Locate the cell with the specified text and output its (X, Y) center coordinate. 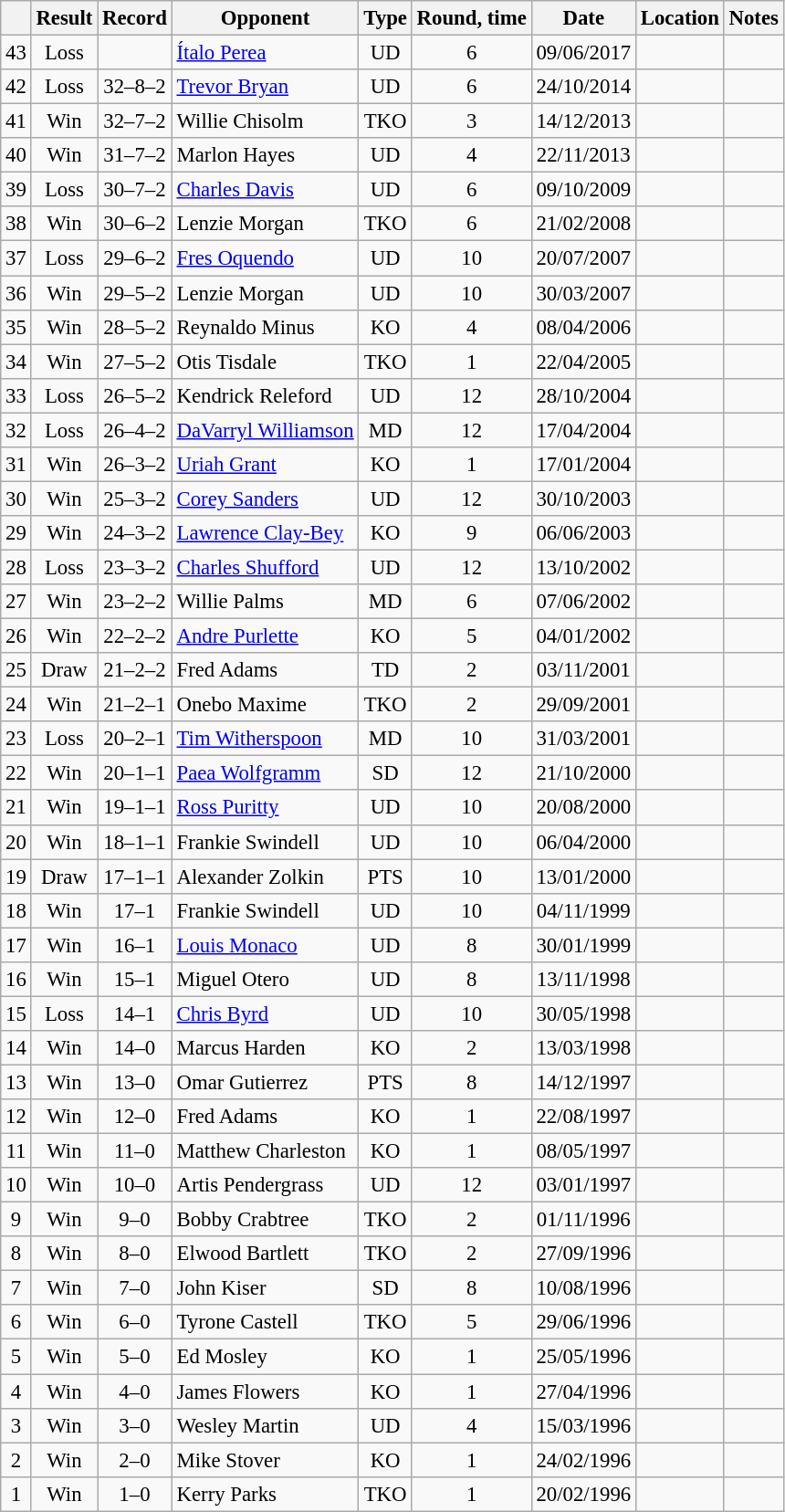
08/04/2006 (583, 327)
06/04/2000 (583, 842)
27 (16, 602)
30/01/1999 (583, 945)
24/02/1996 (583, 1460)
09/10/2009 (583, 190)
16 (16, 980)
36 (16, 293)
Omar Gutierrez (265, 1082)
Wesley Martin (265, 1425)
20/08/2000 (583, 808)
7–0 (135, 1288)
01/11/1996 (583, 1220)
15/03/1996 (583, 1425)
33 (16, 395)
26–3–2 (135, 465)
Round, time (471, 18)
Notes (754, 18)
20/02/1996 (583, 1494)
37 (16, 258)
24 (16, 705)
3–0 (135, 1425)
13/03/1998 (583, 1048)
DaVarryl Williamson (265, 430)
13/01/2000 (583, 877)
Tyrone Castell (265, 1323)
4–0 (135, 1391)
09/06/2017 (583, 53)
30/10/2003 (583, 499)
29 (16, 533)
14/12/2013 (583, 121)
Willie Chisolm (265, 121)
17–1 (135, 910)
42 (16, 87)
6–0 (135, 1323)
Ross Puritty (265, 808)
Charles Davis (265, 190)
Record (135, 18)
30–6–2 (135, 224)
Kerry Parks (265, 1494)
Result (64, 18)
Fres Oquendo (265, 258)
23 (16, 739)
14–1 (135, 1013)
2–0 (135, 1460)
18–1–1 (135, 842)
28 (16, 567)
30–7–2 (135, 190)
07/06/2002 (583, 602)
11 (16, 1151)
14–0 (135, 1048)
25–3–2 (135, 499)
Andre Purlette (265, 636)
17/01/2004 (583, 465)
41 (16, 121)
29–6–2 (135, 258)
Charles Shufford (265, 567)
14 (16, 1048)
21/02/2008 (583, 224)
30/03/2007 (583, 293)
38 (16, 224)
08/05/1997 (583, 1151)
1–0 (135, 1494)
Date (583, 18)
31/03/2001 (583, 739)
Mike Stover (265, 1460)
26–4–2 (135, 430)
Chris Byrd (265, 1013)
17–1–1 (135, 877)
03/01/1997 (583, 1185)
20/07/2007 (583, 258)
22–2–2 (135, 636)
26 (16, 636)
Alexander Zolkin (265, 877)
13 (16, 1082)
22 (16, 773)
12–0 (135, 1117)
Type (385, 18)
03/11/2001 (583, 670)
Corey Sanders (265, 499)
20 (16, 842)
32–8–2 (135, 87)
Location (679, 18)
Willie Palms (265, 602)
John Kiser (265, 1288)
18 (16, 910)
39 (16, 190)
10–0 (135, 1185)
Uriah Grant (265, 465)
25 (16, 670)
Lawrence Clay-Bey (265, 533)
35 (16, 327)
22/04/2005 (583, 362)
Matthew Charleston (265, 1151)
04/11/1999 (583, 910)
Ítalo Perea (265, 53)
Ed Mosley (265, 1357)
16–1 (135, 945)
13/10/2002 (583, 567)
06/06/2003 (583, 533)
Artis Pendergrass (265, 1185)
28–5–2 (135, 327)
7 (16, 1288)
04/01/2002 (583, 636)
32 (16, 430)
Tim Witherspoon (265, 739)
Trevor Bryan (265, 87)
23–3–2 (135, 567)
Elwood Bartlett (265, 1254)
43 (16, 53)
Kendrick Releford (265, 395)
30/05/1998 (583, 1013)
Miguel Otero (265, 980)
10/08/1996 (583, 1288)
27/04/1996 (583, 1391)
James Flowers (265, 1391)
Bobby Crabtree (265, 1220)
8–0 (135, 1254)
28/10/2004 (583, 395)
19 (16, 877)
Onebo Maxime (265, 705)
Louis Monaco (265, 945)
22/11/2013 (583, 155)
Opponent (265, 18)
31–7–2 (135, 155)
23–2–2 (135, 602)
14/12/1997 (583, 1082)
19–1–1 (135, 808)
25/05/1996 (583, 1357)
40 (16, 155)
21 (16, 808)
24–3–2 (135, 533)
9–0 (135, 1220)
27/09/1996 (583, 1254)
20–1–1 (135, 773)
32–7–2 (135, 121)
Marcus Harden (265, 1048)
15 (16, 1013)
21/10/2000 (583, 773)
15–1 (135, 980)
34 (16, 362)
29/06/1996 (583, 1323)
27–5–2 (135, 362)
Reynaldo Minus (265, 327)
Marlon Hayes (265, 155)
31 (16, 465)
11–0 (135, 1151)
21–2–2 (135, 670)
5–0 (135, 1357)
30 (16, 499)
17/04/2004 (583, 430)
Paea Wolfgramm (265, 773)
17 (16, 945)
22/08/1997 (583, 1117)
20–2–1 (135, 739)
26–5–2 (135, 395)
Otis Tisdale (265, 362)
21–2–1 (135, 705)
29–5–2 (135, 293)
TD (385, 670)
13/11/1998 (583, 980)
13–0 (135, 1082)
29/09/2001 (583, 705)
24/10/2014 (583, 87)
